Search for the cell housing the specified text and yield its (x, y) center coordinate. 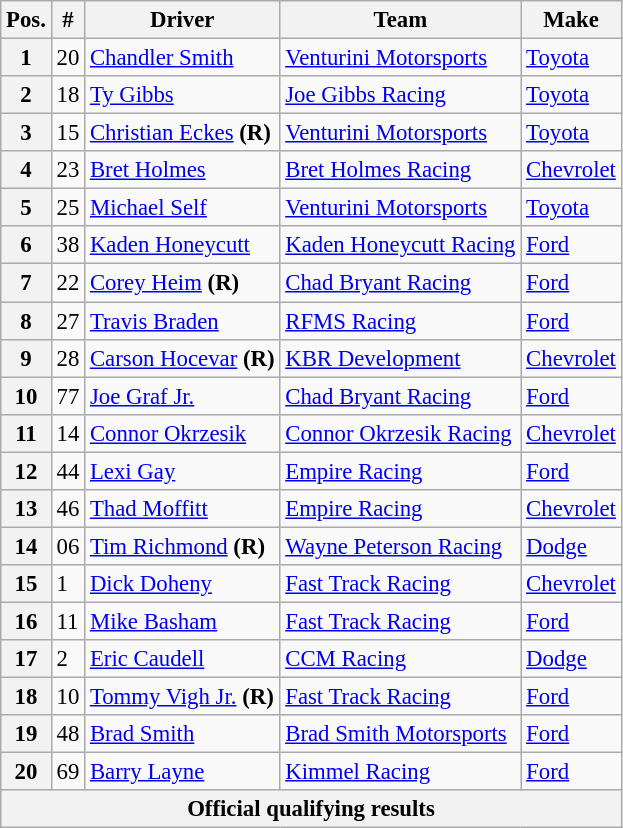
16 (26, 621)
Barry Layne (182, 772)
Chandler Smith (182, 58)
5 (26, 208)
Dick Doheny (182, 584)
Corey Heim (R) (182, 283)
06 (68, 546)
Travis Braden (182, 321)
17 (26, 659)
3 (26, 133)
Kimmel Racing (400, 772)
Pos. (26, 20)
69 (68, 772)
12 (26, 471)
Bret Holmes Racing (400, 170)
Ty Gibbs (182, 95)
38 (68, 245)
44 (68, 471)
RFMS Racing (400, 321)
Thad Moffitt (182, 509)
27 (68, 321)
8 (26, 321)
Official qualifying results (311, 809)
13 (26, 509)
Lexi Gay (182, 471)
28 (68, 358)
Kaden Honeycutt Racing (400, 245)
Michael Self (182, 208)
Mike Basham (182, 621)
Christian Eckes (R) (182, 133)
77 (68, 396)
46 (68, 509)
Make (571, 20)
KBR Development (400, 358)
6 (26, 245)
Carson Hocevar (R) (182, 358)
7 (26, 283)
19 (26, 734)
Tommy Vigh Jr. (R) (182, 697)
Joe Gibbs Racing (400, 95)
Wayne Peterson Racing (400, 546)
9 (26, 358)
Eric Caudell (182, 659)
4 (26, 170)
CCM Racing (400, 659)
22 (68, 283)
Driver (182, 20)
Brad Smith Motorsports (400, 734)
23 (68, 170)
Connor Okrzesik (182, 433)
Tim Richmond (R) (182, 546)
48 (68, 734)
Bret Holmes (182, 170)
Kaden Honeycutt (182, 245)
# (68, 20)
Connor Okrzesik Racing (400, 433)
25 (68, 208)
Brad Smith (182, 734)
Joe Graf Jr. (182, 396)
Team (400, 20)
